Identify which cell holds the provided text, then report its [x, y] central coordinate. 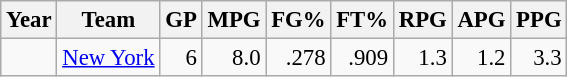
1.2 [482, 58]
1.3 [422, 58]
.909 [362, 58]
6 [181, 58]
PPG [539, 20]
MPG [234, 20]
APG [482, 20]
3.3 [539, 58]
New York [108, 58]
RPG [422, 20]
FT% [362, 20]
FG% [298, 20]
.278 [298, 58]
GP [181, 20]
Team [108, 20]
Year [29, 20]
8.0 [234, 58]
